Provide the (X, Y) coordinate of the cell's center where the given text is located.  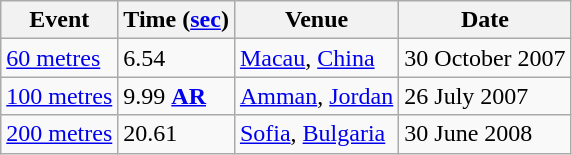
Venue (316, 20)
26 July 2007 (485, 96)
60 metres (60, 58)
Date (485, 20)
100 metres (60, 96)
Sofia, Bulgaria (316, 134)
9.99 AR (176, 96)
Event (60, 20)
Macau, China (316, 58)
6.54 (176, 58)
20.61 (176, 134)
30 June 2008 (485, 134)
Time (sec) (176, 20)
200 metres (60, 134)
Amman, Jordan (316, 96)
30 October 2007 (485, 58)
